Detect which cell encompasses the target text, then output its [x, y] center coordinate. 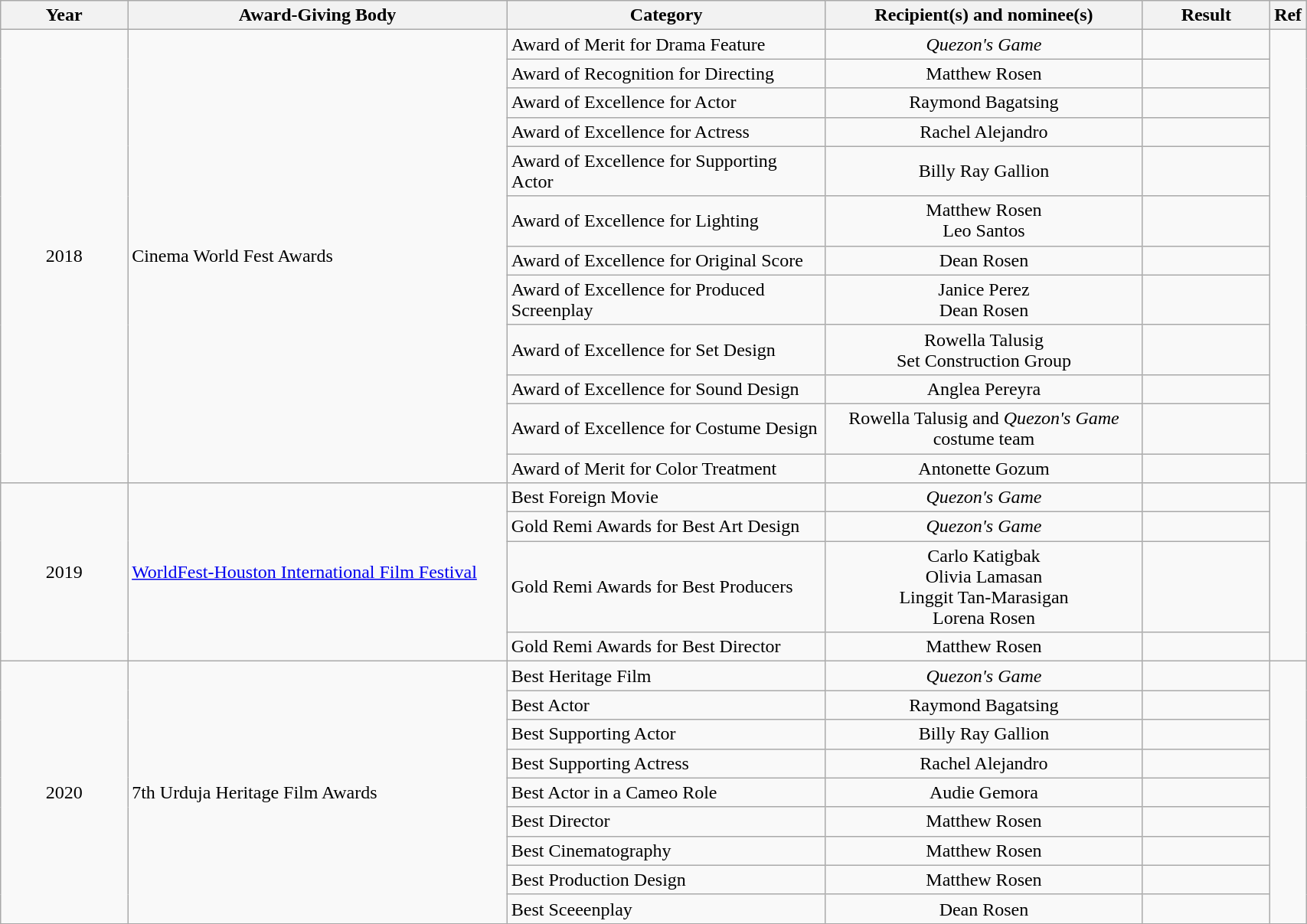
Best Director [666, 821]
Audie Gemora [984, 792]
Category [666, 15]
Best Production Design [666, 880]
Award-Giving Body [318, 15]
Rowella Talusig and Quezon's Game costume team [984, 429]
Award of Merit for Color Treatment [666, 468]
Cinema World Fest Awards [318, 256]
Rowella TalusigSet Construction Group [984, 349]
2019 [64, 573]
Award of Excellence for Sound Design [666, 389]
2020 [64, 793]
Result [1207, 15]
Award of Excellence for Set Design [666, 349]
7th Urduja Heritage Film Awards [318, 793]
Award of Excellence for Actor [666, 103]
Antonette Gozum [984, 468]
Recipient(s) and nominee(s) [984, 15]
Carlo KatigbakOlivia LamasanLinggit Tan-MarasiganLorena Rosen [984, 586]
Best Heritage Film [666, 676]
Janice PerezDean Rosen [984, 300]
Gold Remi Awards for Best Art Design [666, 527]
Best Cinematography [666, 851]
Ref [1288, 15]
Award of Excellence for Original Score [666, 260]
Best Supporting Actress [666, 763]
2018 [64, 256]
Best Actor in a Cameo Role [666, 792]
Year [64, 15]
Best Foreign Movie [666, 498]
Award of Excellence for Supporting Actor [666, 171]
Award of Excellence for Produced Screenplay [666, 300]
Award of Excellence for Actress [666, 132]
Award of Excellence for Costume Design [666, 429]
Gold Remi Awards for Best Director [666, 647]
Best Sceeenplay [666, 909]
Matthew RosenLeo Santos [984, 220]
Best Supporting Actor [666, 734]
Award of Excellence for Lighting [666, 220]
Award of Recognition for Directing [666, 73]
WorldFest-Houston International Film Festival [318, 573]
Award of Merit for Drama Feature [666, 44]
Anglea Pereyra [984, 389]
Gold Remi Awards for Best Producers [666, 586]
Best Actor [666, 705]
